Determine the [X, Y] coordinate at the center of the cell enclosing the given text.  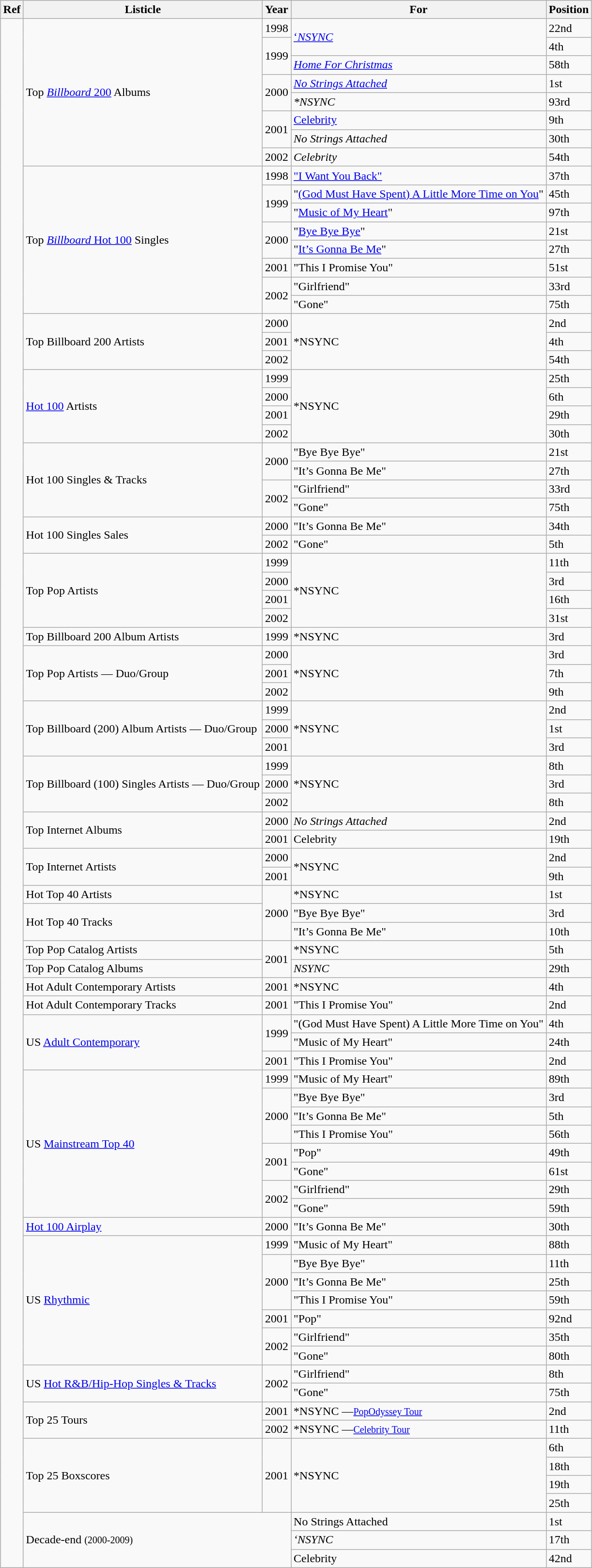
Top Billboard Hot 100 Singles [142, 240]
22nd [569, 28]
31st [569, 618]
Hot Adult Contemporary Tracks [142, 1005]
Hot Top 40 Tracks [142, 922]
16th [569, 600]
45th [569, 194]
35th [569, 1337]
Listicle [142, 10]
37th [569, 175]
51st [569, 268]
24th [569, 1042]
"I Want You Back" [419, 175]
Top 25 Tours [142, 1420]
17th [569, 1540]
34th [569, 526]
Top Pop Catalog Artists [142, 950]
49th [569, 1153]
Hot 100 Airplay [142, 1226]
10th [569, 931]
58th [569, 65]
US Adult Contemporary [142, 1042]
Hot Adult Contemporary Artists [142, 987]
93rd [569, 102]
Year [276, 10]
NSYNC [419, 968]
For [419, 10]
US Mainstream Top 40 [142, 1143]
89th [569, 1079]
Hot 100 Artists [142, 406]
80th [569, 1355]
Home For Christmas [419, 65]
*NSYNC —PopOdyssey Tour [419, 1411]
Decade-end (2000-2009) [157, 1540]
42nd [569, 1558]
US Rhythmic [142, 1300]
Ref [12, 10]
Top Pop Catalog Albums [142, 968]
88th [569, 1245]
Top Billboard 200 Albums [142, 93]
Top Pop Artists [142, 590]
Position [569, 10]
Top Billboard (100) Singles Artists — Duo/Group [142, 784]
Top 25 Boxscores [142, 1475]
Hot 100 Singles & Tracks [142, 480]
92nd [569, 1319]
97th [569, 212]
56th [569, 1134]
7th [569, 673]
Hot Top 40 Artists [142, 895]
Top Pop Artists — Duo/Group [142, 673]
Top Internet Albums [142, 830]
Top Billboard (200) Album Artists — Duo/Group [142, 729]
18th [569, 1466]
*NSYNC —Celebrity Tour [419, 1429]
Top Billboard 200 Album Artists [142, 637]
Top Internet Artists [142, 867]
US Hot R&B/Hip-Hop Singles & Tracks [142, 1383]
Hot 100 Singles Sales [142, 535]
Top Billboard 200 Artists [142, 342]
61st [569, 1171]
